Scan for the cell matching the given text and deliver its [x, y] coordinate at center. 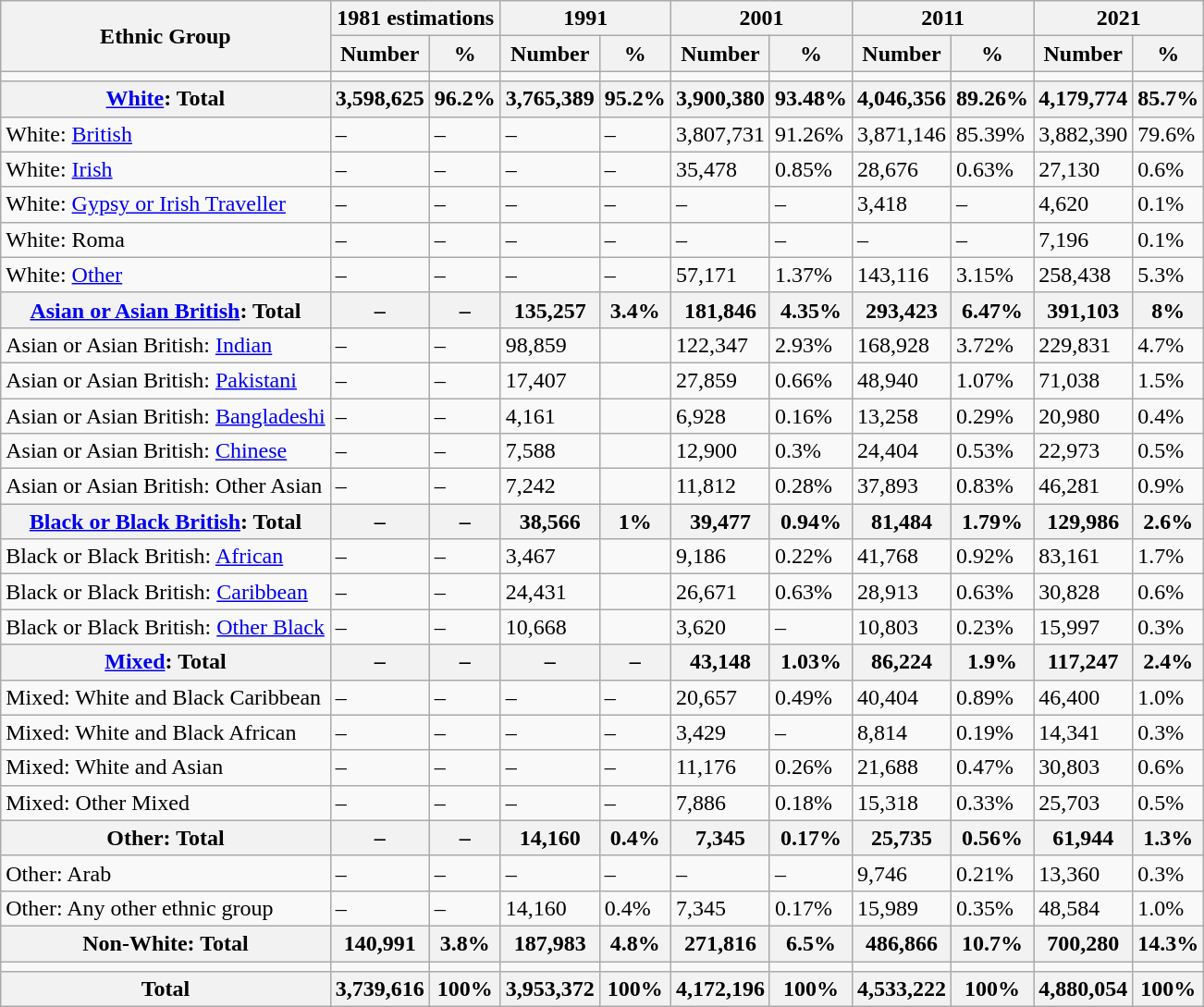
0.83% [993, 486]
10,668 [549, 627]
13,360 [1084, 873]
3.8% [464, 943]
85.7% [1169, 99]
6,928 [719, 415]
0.47% [993, 768]
0.19% [993, 732]
0.85% [810, 169]
293,423 [901, 310]
5.3% [1169, 275]
7,588 [549, 451]
14,341 [1084, 732]
Black or Black British: Total [166, 522]
10,803 [901, 627]
4,880,054 [1084, 989]
2.4% [1169, 662]
13,258 [901, 415]
20,980 [1084, 415]
4.35% [810, 310]
38,566 [549, 522]
258,438 [1084, 275]
14.3% [1169, 943]
35,478 [719, 169]
0.28% [810, 486]
95.2% [634, 99]
81,484 [901, 522]
Total [166, 989]
3,620 [719, 627]
117,247 [1084, 662]
91.26% [810, 134]
7,242 [549, 486]
Other: Any other ethnic group [166, 908]
61,944 [1084, 838]
28,913 [901, 592]
3,882,390 [1084, 134]
Asian or Asian British: Other Asian [166, 486]
27,859 [719, 380]
Black or Black British: African [166, 557]
3,900,380 [719, 99]
Mixed: White and Black African [166, 732]
83,161 [1084, 557]
Mixed: Other Mixed [166, 803]
1.9% [993, 662]
0.21% [993, 873]
Black or Black British: Other Black [166, 627]
0.94% [810, 522]
3,807,731 [719, 134]
98,859 [549, 345]
89.26% [993, 99]
85.39% [993, 134]
25,703 [1084, 803]
1.79% [993, 522]
0.23% [993, 627]
1991 [585, 18]
9,746 [901, 873]
8,814 [901, 732]
0.26% [810, 768]
3,739,616 [379, 989]
46,400 [1084, 697]
4,533,222 [901, 989]
2021 [1119, 18]
0.35% [993, 908]
Asian or Asian British: Total [166, 310]
0.56% [993, 838]
Mixed: White and Asian [166, 768]
391,103 [1084, 310]
2.6% [1169, 522]
1.7% [1169, 557]
Asian or Asian British: Indian [166, 345]
Non-White: Total [166, 943]
37,893 [901, 486]
3,467 [549, 557]
0.9% [1169, 486]
6.5% [810, 943]
17,407 [549, 380]
86,224 [901, 662]
4,172,196 [719, 989]
135,257 [549, 310]
4,179,774 [1084, 99]
0.92% [993, 557]
11,176 [719, 768]
4.7% [1169, 345]
4,161 [549, 415]
1981 estimations [415, 18]
Asian or Asian British: Pakistani [166, 380]
24,404 [901, 451]
Asian or Asian British: Chinese [166, 451]
0.53% [993, 451]
0.89% [993, 697]
2001 [761, 18]
White: Gypsy or Irish Traveller [166, 204]
1.37% [810, 275]
187,983 [549, 943]
41,768 [901, 557]
0.22% [810, 557]
3,765,389 [549, 99]
3,953,372 [549, 989]
1% [634, 522]
15,997 [1084, 627]
96.2% [464, 99]
57,171 [719, 275]
22,973 [1084, 451]
30,803 [1084, 768]
48,940 [901, 380]
79.6% [1169, 134]
0.66% [810, 380]
15,989 [901, 908]
11,812 [719, 486]
4,620 [1084, 204]
White: British [166, 134]
143,116 [901, 275]
3.72% [993, 345]
White: Irish [166, 169]
15,318 [901, 803]
1.5% [1169, 380]
7,886 [719, 803]
25,735 [901, 838]
46,281 [1084, 486]
12,900 [719, 451]
10.7% [993, 943]
0.16% [810, 415]
3.15% [993, 275]
21,688 [901, 768]
48,584 [1084, 908]
271,816 [719, 943]
229,831 [1084, 345]
40,404 [901, 697]
Asian or Asian British: Bangladeshi [166, 415]
3,418 [901, 204]
Mixed: White and Black Caribbean [166, 697]
39,477 [719, 522]
28,676 [901, 169]
White: Total [166, 99]
0.49% [810, 697]
181,846 [719, 310]
Black or Black British: Caribbean [166, 592]
1.03% [810, 662]
3,598,625 [379, 99]
0.29% [993, 415]
8% [1169, 310]
9,186 [719, 557]
4.8% [634, 943]
129,986 [1084, 522]
486,866 [901, 943]
30,828 [1084, 592]
3,871,146 [901, 134]
Other: Arab [166, 873]
White: Roma [166, 239]
24,431 [549, 592]
140,991 [379, 943]
6.47% [993, 310]
3.4% [634, 310]
20,657 [719, 697]
1.07% [993, 380]
122,347 [719, 345]
26,671 [719, 592]
168,928 [901, 345]
Ethnic Group [166, 36]
White: Other [166, 275]
0.18% [810, 803]
71,038 [1084, 380]
3,429 [719, 732]
0.33% [993, 803]
27,130 [1084, 169]
4,046,356 [901, 99]
1.3% [1169, 838]
43,148 [719, 662]
Other: Total [166, 838]
700,280 [1084, 943]
93.48% [810, 99]
7,196 [1084, 239]
2.93% [810, 345]
2011 [942, 18]
Mixed: Total [166, 662]
